Extract the [X, Y] coordinate from the center of the cell holding the provided text.  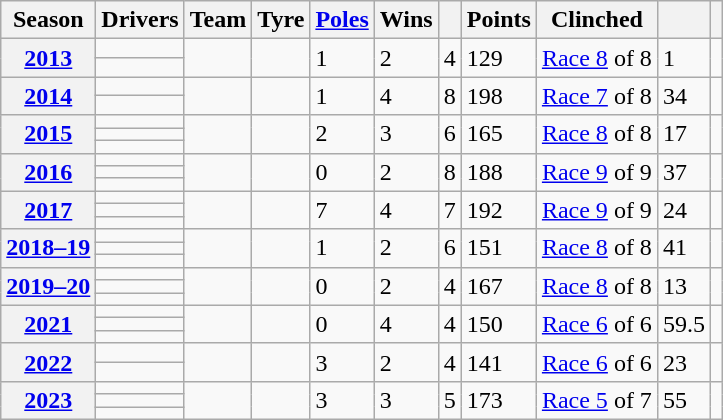
Clinched [596, 20]
188 [498, 172]
2015 [48, 134]
24 [684, 210]
150 [498, 324]
198 [498, 96]
151 [498, 248]
173 [498, 400]
2013 [48, 58]
Wins [406, 20]
Drivers [140, 20]
Race 5 of 7 [596, 400]
2014 [48, 96]
2016 [48, 172]
Points [498, 20]
192 [498, 210]
17 [684, 134]
59.5 [684, 324]
34 [684, 96]
55 [684, 400]
Tyre [281, 20]
2018–19 [48, 248]
2017 [48, 210]
167 [498, 286]
Team [218, 20]
165 [498, 134]
141 [498, 362]
37 [684, 172]
2021 [48, 324]
129 [498, 58]
2023 [48, 400]
Race 7 of 8 [596, 96]
23 [684, 362]
41 [684, 248]
2022 [48, 362]
2019–20 [48, 286]
Poles [342, 20]
13 [684, 286]
5 [450, 400]
Season [48, 20]
